Find where the given text appears and provide that cell's center as [X, Y] coordinate. 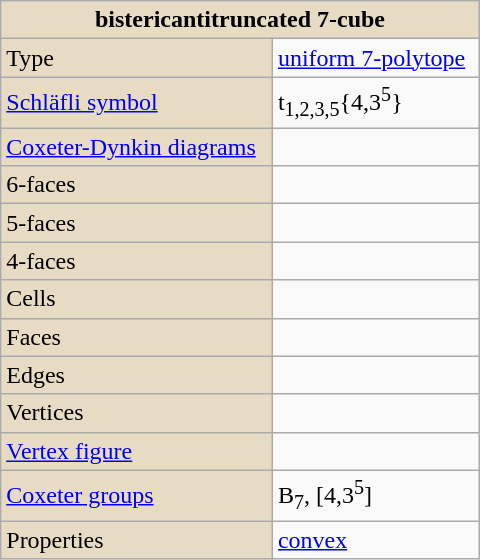
Schläfli symbol [137, 102]
Coxeter groups [137, 496]
5-faces [137, 223]
Edges [137, 375]
Vertex figure [137, 451]
Type [137, 58]
4-faces [137, 261]
Cells [137, 299]
6-faces [137, 185]
Coxeter-Dynkin diagrams [137, 147]
B7, [4,35] [376, 496]
Properties [137, 540]
bistericantitruncated 7-cube [240, 20]
t1,2,3,5{4,35} [376, 102]
convex [376, 540]
Faces [137, 337]
Vertices [137, 413]
uniform 7-polytope [376, 58]
